Identify which cell holds the provided text, then report its (x, y) central coordinate. 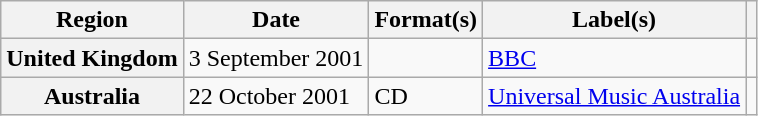
Universal Music Australia (614, 96)
Region (92, 20)
Australia (92, 96)
3 September 2001 (276, 58)
United Kingdom (92, 58)
Format(s) (426, 20)
BBC (614, 58)
22 October 2001 (276, 96)
Date (276, 20)
CD (426, 96)
Label(s) (614, 20)
